Detect which cell encompasses the target text, then output its (x, y) center coordinate. 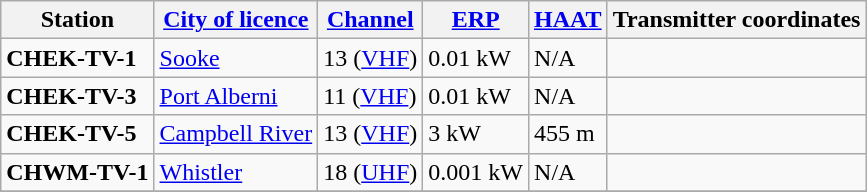
CHEK-TV-5 (78, 134)
Sooke (236, 58)
11 (VHF) (370, 96)
18 (UHF) (370, 172)
Transmitter coordinates (736, 20)
Station (78, 20)
455 m (568, 134)
3 kW (476, 134)
0.001 kW (476, 172)
Channel (370, 20)
Campbell River (236, 134)
CHEK-TV-3 (78, 96)
CHEK-TV-1 (78, 58)
CHWM-TV-1 (78, 172)
ERP (476, 20)
Whistler (236, 172)
Port Alberni (236, 96)
HAAT (568, 20)
City of licence (236, 20)
